Detect which cell encompasses the target text, then output its [x, y] center coordinate. 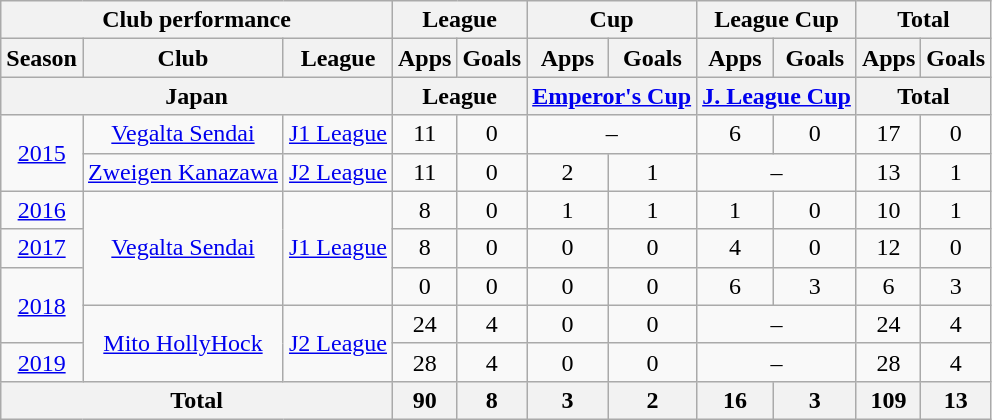
2015 [42, 153]
Club performance [197, 20]
109 [888, 400]
Zweigen Kanazawa [182, 172]
90 [424, 400]
Emperor's Cup [612, 96]
Mito HollyHock [182, 343]
Japan [197, 96]
Season [42, 58]
2018 [42, 305]
J. League Cup [777, 96]
12 [888, 248]
Club [182, 58]
2017 [42, 248]
2016 [42, 210]
Cup [612, 20]
10 [888, 210]
2019 [42, 362]
League Cup [777, 20]
17 [888, 134]
16 [736, 400]
